Extract the (X, Y) coordinate from the center of the cell holding the provided text.  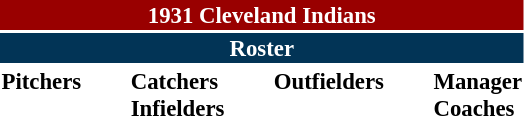
Roster (262, 48)
1931 Cleveland Indians (262, 15)
